Return the [x, y] coordinate for the center point of the cell that contains the specified text.  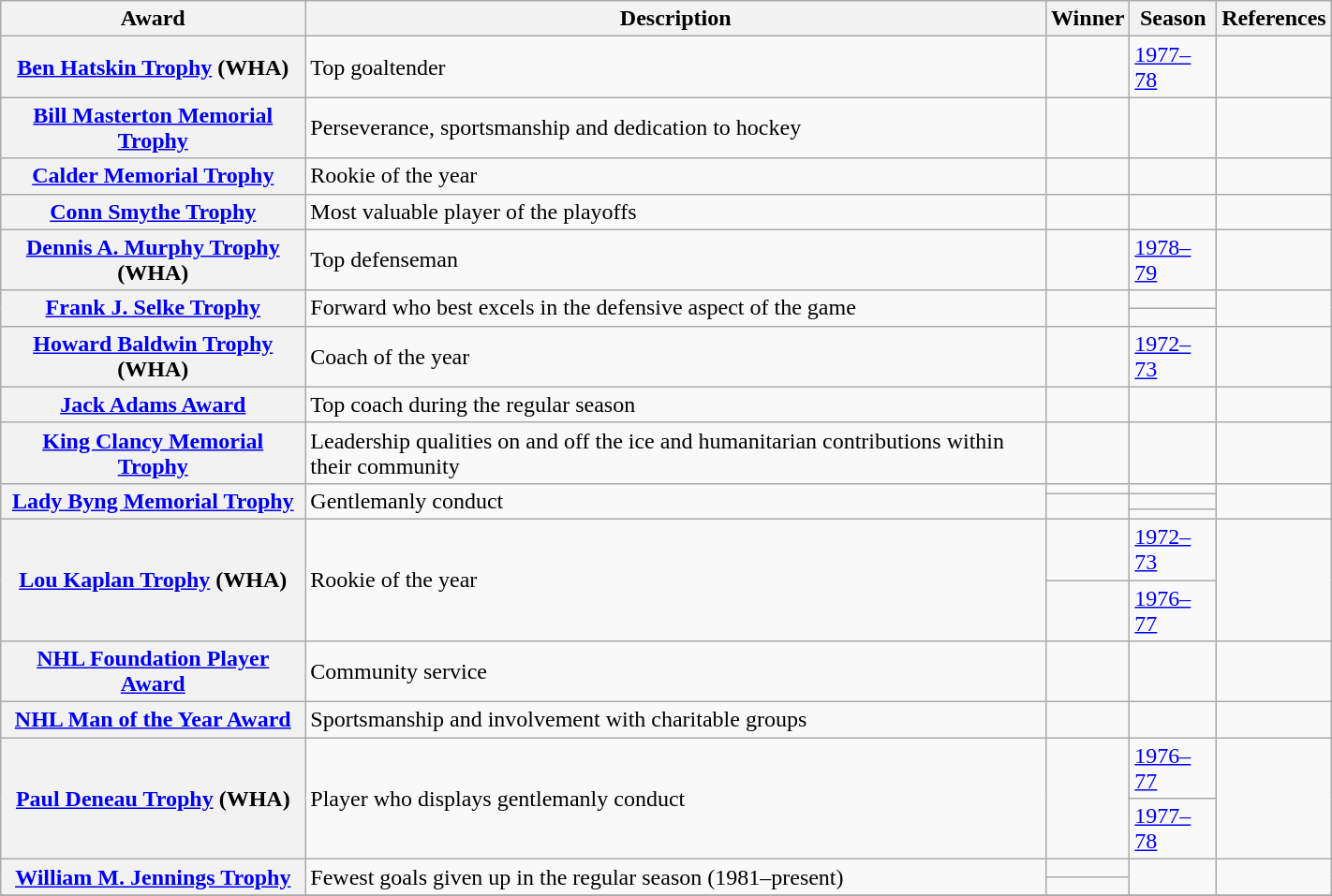
Top defenseman [676, 260]
Conn Smythe Trophy [154, 212]
Lady Byng Memorial Trophy [154, 501]
NHL Man of the Year Award [154, 720]
Fewest goals given up in the regular season (1981–present) [676, 877]
Gentlemanly conduct [676, 501]
Perseverance, sportsmanship and dedication to hockey [676, 127]
King Clancy Memorial Trophy [154, 453]
Howard Baldwin Trophy (WHA) [154, 356]
Jack Adams Award [154, 404]
1978–79 [1173, 260]
Coach of the year [676, 356]
Community service [676, 672]
Season [1173, 19]
NHL Foundation Player Award [154, 672]
Most valuable player of the playoffs [676, 212]
Top goaltender [676, 67]
Winner [1088, 19]
Ben Hatskin Trophy (WHA) [154, 67]
Bill Masterton Memorial Trophy [154, 127]
Sportsmanship and involvement with charitable groups [676, 720]
Lou Kaplan Trophy (WHA) [154, 580]
Dennis A. Murphy Trophy (WHA) [154, 260]
Frank J. Selke Trophy [154, 308]
References [1274, 19]
William M. Jennings Trophy [154, 877]
Award [154, 19]
Paul Deneau Trophy (WHA) [154, 799]
Top coach during the regular season [676, 404]
Forward who best excels in the defensive aspect of the game [676, 308]
Player who displays gentlemanly conduct [676, 799]
Leadership qualities on and off the ice and humanitarian contributions within their community [676, 453]
Description [676, 19]
Calder Memorial Trophy [154, 176]
